From the cell containing the given text, extract its center point as [X, Y] coordinate. 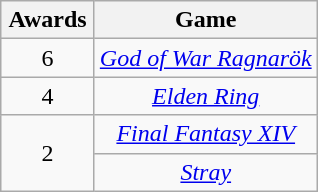
God of War Ragnarök [206, 58]
Stray [206, 172]
Elden Ring [206, 96]
Awards [48, 20]
6 [48, 58]
Final Fantasy XIV [206, 134]
2 [48, 153]
Game [206, 20]
4 [48, 96]
